Capture the cell that displays the provided text and extract its [X, Y] central coordinate. 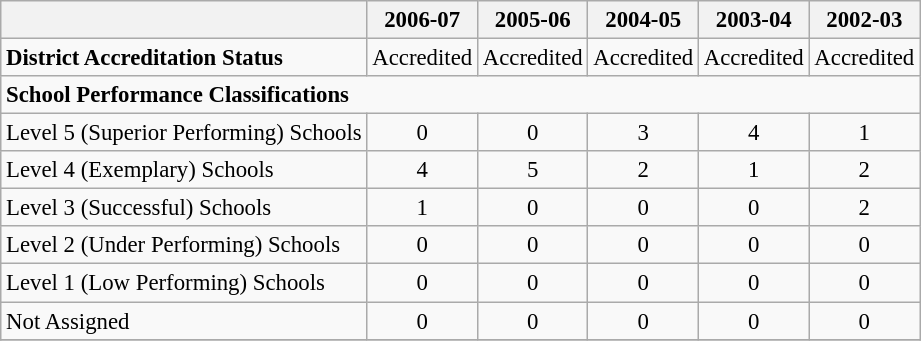
School Performance Classifications [460, 95]
Level 2 (Under Performing) Schools [184, 245]
Not Assigned [184, 321]
5 [532, 170]
Level 5 (Superior Performing) Schools [184, 133]
2006-07 [422, 20]
3 [644, 133]
District Accreditation Status [184, 58]
Level 1 (Low Performing) Schools [184, 283]
2004-05 [644, 20]
2002-03 [864, 20]
Level 4 (Exemplary) Schools [184, 170]
2003-04 [754, 20]
2005-06 [532, 20]
Level 3 (Successful) Schools [184, 208]
